Return [x, y] of the center of cell containing provided text 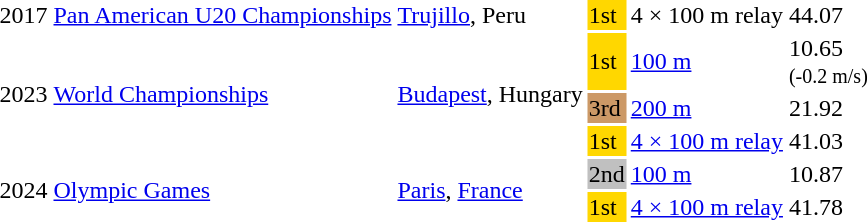
Pan American U20 Championships [222, 15]
Trujillo, Peru [490, 15]
Paris, France [490, 190]
3rd [606, 108]
2nd [606, 174]
200 m [706, 108]
Budapest, Hungary [490, 94]
World Championships [222, 94]
Olympic Games [222, 190]
